Extract the (X, Y) coordinate from the center of the cell holding the provided text.  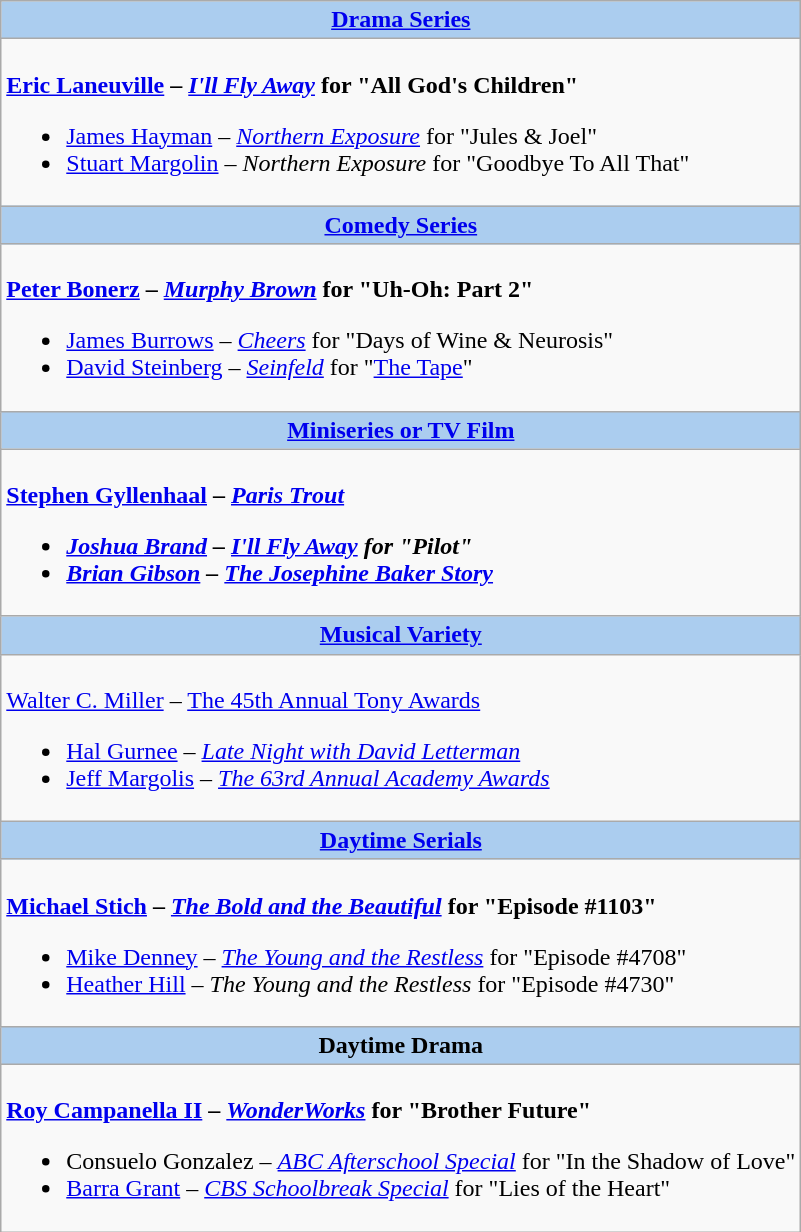
Comedy Series (401, 225)
Musical Variety (401, 635)
Miniseries or TV Film (401, 430)
Peter Bonerz – Murphy Brown for "Uh-Oh: Part 2"James Burrows – Cheers for "Days of Wine & Neurosis"David Steinberg – Seinfeld for "The Tape" (401, 328)
Daytime Drama (401, 1045)
Drama Series (401, 20)
Daytime Serials (401, 840)
Walter C. Miller – The 45th Annual Tony AwardsHal Gurnee – Late Night with David LettermanJeff Margolis – The 63rd Annual Academy Awards (401, 738)
Stephen Gyllenhaal – Paris TroutJoshua Brand – I'll Fly Away for "Pilot"Brian Gibson – The Josephine Baker Story (401, 532)
